Detect which cell encompasses the target text, then output its [x, y] center coordinate. 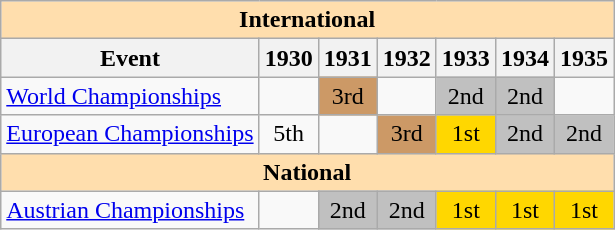
1932 [406, 58]
Austrian Championships [130, 210]
1935 [584, 58]
National [308, 172]
1934 [524, 58]
Event [130, 58]
1933 [466, 58]
World Championships [130, 96]
5th [288, 134]
International [308, 20]
European Championships [130, 134]
1931 [348, 58]
1930 [288, 58]
